For the text-containing cell, return its midpoint in [x, y] coordinate format. 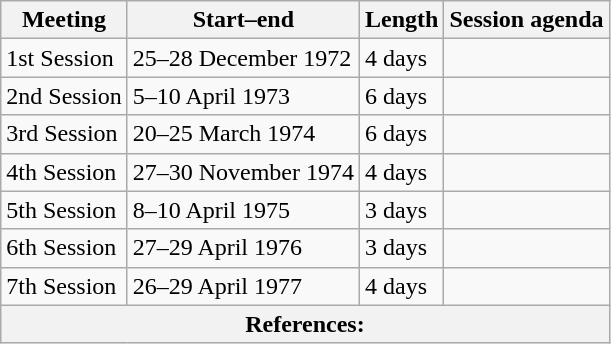
2nd Session [64, 96]
4th Session [64, 172]
26–29 April 1977 [243, 286]
References: [305, 324]
Session agenda [526, 20]
27–29 April 1976 [243, 248]
6th Session [64, 248]
7th Session [64, 286]
20–25 March 1974 [243, 134]
27–30 November 1974 [243, 172]
Length [402, 20]
Start–end [243, 20]
8–10 April 1975 [243, 210]
5–10 April 1973 [243, 96]
3rd Session [64, 134]
5th Session [64, 210]
Meeting [64, 20]
25–28 December 1972 [243, 58]
1st Session [64, 58]
